Extract the (X, Y) coordinate from the center of the cell holding the provided text.  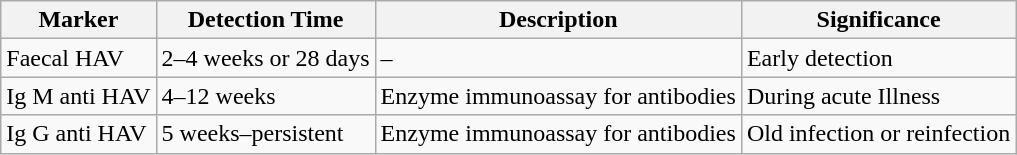
Early detection (878, 58)
– (558, 58)
Significance (878, 20)
Detection Time (266, 20)
Faecal HAV (78, 58)
During acute Illness (878, 96)
Ig M anti HAV (78, 96)
Old infection or reinfection (878, 134)
5 weeks–persistent (266, 134)
2–4 weeks or 28 days (266, 58)
4–12 weeks (266, 96)
Ig G anti HAV (78, 134)
Description (558, 20)
Marker (78, 20)
